Output the [x, y] coordinate of the center of the cell containing the given text.  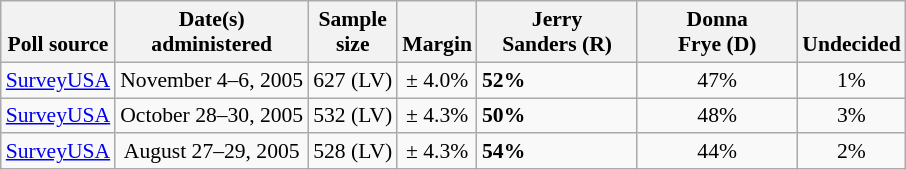
November 4–6, 2005 [212, 80]
48% [717, 116]
47% [717, 80]
54% [557, 152]
532 (LV) [352, 116]
52% [557, 80]
1% [851, 80]
528 (LV) [352, 152]
627 (LV) [352, 80]
Undecided [851, 32]
44% [717, 152]
3% [851, 116]
2% [851, 152]
50% [557, 116]
Samplesize [352, 32]
Date(s)administered [212, 32]
Poll source [58, 32]
October 28–30, 2005 [212, 116]
JerrySanders (R) [557, 32]
± 4.0% [437, 80]
DonnaFrye (D) [717, 32]
Margin [437, 32]
August 27–29, 2005 [212, 152]
